Capture the cell that displays the provided text and extract its (x, y) central coordinate. 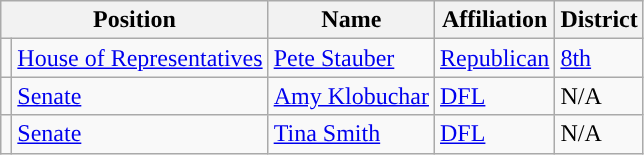
District (599, 20)
Name (351, 20)
House of Representatives (140, 58)
Tina Smith (351, 134)
Amy Klobuchar (351, 96)
Republican (495, 58)
Position (134, 20)
8th (599, 58)
Pete Stauber (351, 58)
Affiliation (495, 20)
